Determine the (X, Y) coordinate at the center of the cell enclosing the given text.  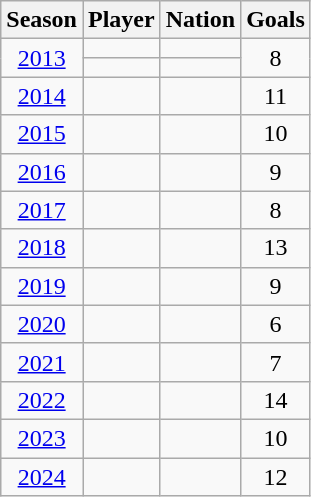
2024 (42, 477)
11 (276, 96)
6 (276, 324)
2022 (42, 400)
2017 (42, 210)
2023 (42, 438)
12 (276, 477)
2013 (42, 58)
Player (121, 20)
7 (276, 362)
2019 (42, 286)
2014 (42, 96)
2020 (42, 324)
Nation (200, 20)
2015 (42, 134)
2021 (42, 362)
14 (276, 400)
13 (276, 248)
2018 (42, 248)
Goals (276, 20)
Season (42, 20)
2016 (42, 172)
